Locate the cell with the specified text and output its [X, Y] center coordinate. 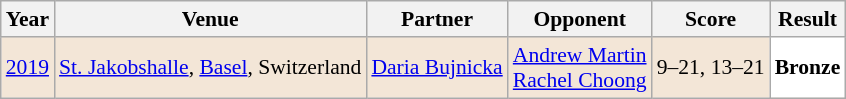
St. Jakobshalle, Basel, Switzerland [210, 68]
2019 [28, 68]
Score [711, 19]
Bronze [808, 68]
Result [808, 19]
Daria Bujnicka [436, 68]
Venue [210, 19]
9–21, 13–21 [711, 68]
Partner [436, 19]
Year [28, 19]
Opponent [580, 19]
Andrew Martin Rachel Choong [580, 68]
